From the cell containing the given text, extract its center point as [X, Y] coordinate. 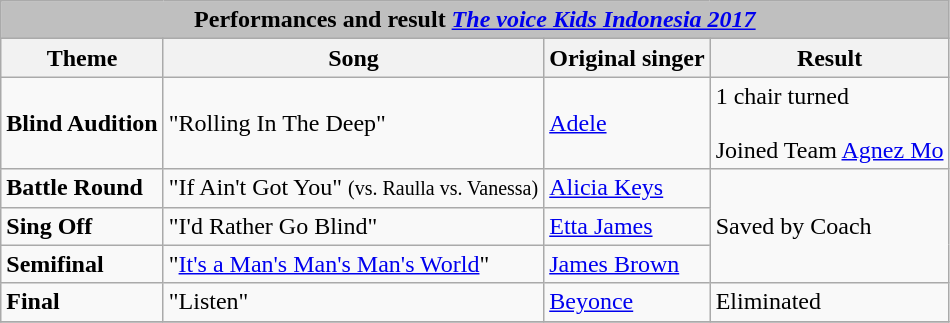
Saved by Coach [830, 226]
James Brown [627, 264]
Song [353, 58]
Theme [82, 58]
"Listen" [353, 302]
Result [830, 58]
Final [82, 302]
Blind Audition [82, 123]
Beyonce [627, 302]
"It's a Man's Man's Man's World" [353, 264]
"I'd Rather Go Blind" [353, 226]
Battle Round [82, 188]
1 chair turnedJoined Team Agnez Mo [830, 123]
Alicia Keys [627, 188]
Etta James [627, 226]
Sing Off [82, 226]
Adele [627, 123]
"Rolling In The Deep" [353, 123]
Performances and result The voice Kids Indonesia 2017 [475, 20]
Eliminated [830, 302]
"If Ain't Got You" (vs. Raulla vs. Vanessa) [353, 188]
Original singer [627, 58]
Semifinal [82, 264]
